Determine the [X, Y] coordinate at the center of the cell enclosing the given text.  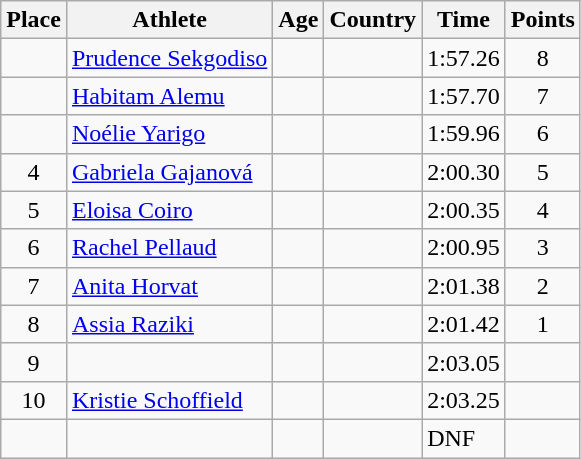
Eloisa Coiro [169, 210]
2:00.35 [464, 210]
2:03.25 [464, 400]
Rachel Pellaud [169, 248]
Country [373, 20]
1:59.96 [464, 134]
DNF [464, 438]
Anita Horvat [169, 286]
2 [542, 286]
Points [542, 20]
2:01.38 [464, 286]
9 [34, 362]
Time [464, 20]
Assia Raziki [169, 324]
Kristie Schoffield [169, 400]
2:00.95 [464, 248]
1 [542, 324]
2:03.05 [464, 362]
2:01.42 [464, 324]
3 [542, 248]
Habitam Alemu [169, 96]
Noélie Yarigo [169, 134]
Gabriela Gajanová [169, 172]
Athlete [169, 20]
Age [298, 20]
1:57.70 [464, 96]
1:57.26 [464, 58]
Prudence Sekgodiso [169, 58]
2:00.30 [464, 172]
10 [34, 400]
Place [34, 20]
